From the cell containing the given text, extract its center point as [X, Y] coordinate. 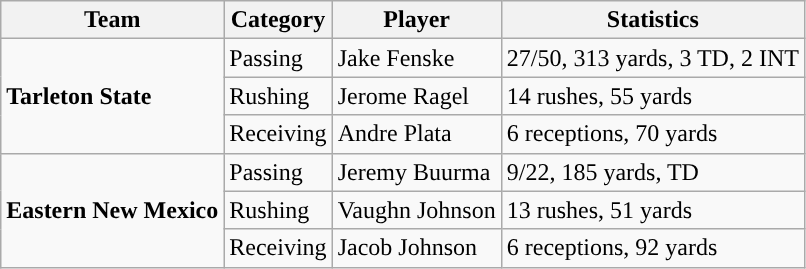
14 rushes, 55 yards [652, 96]
Jerome Ragel [416, 96]
Jacob Johnson [416, 248]
Andre Plata [416, 134]
Vaughn Johnson [416, 210]
6 receptions, 70 yards [652, 134]
Player [416, 20]
Eastern New Mexico [112, 210]
Team [112, 20]
6 receptions, 92 yards [652, 248]
Statistics [652, 20]
9/22, 185 yards, TD [652, 172]
27/50, 313 yards, 3 TD, 2 INT [652, 58]
13 rushes, 51 yards [652, 210]
Tarleton State [112, 96]
Category [278, 20]
Jeremy Buurma [416, 172]
Jake Fenske [416, 58]
